Scan for the cell matching the given text and deliver its (x, y) coordinate at center. 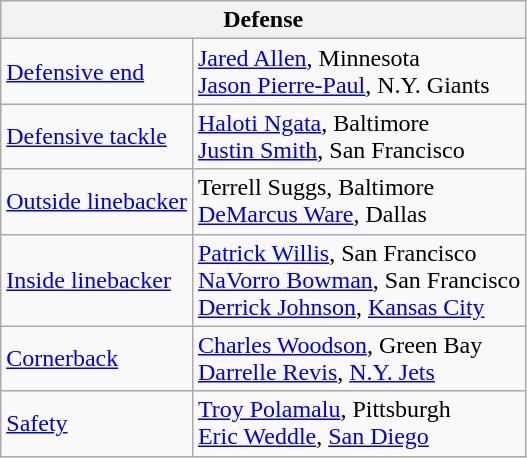
Safety (97, 424)
Patrick Willis, San FranciscoNaVorro Bowman, San FranciscoDerrick Johnson, Kansas City (358, 280)
Haloti Ngata, BaltimoreJustin Smith, San Francisco (358, 136)
Cornerback (97, 358)
Outside linebacker (97, 202)
Defensive tackle (97, 136)
Defense (264, 20)
Terrell Suggs, BaltimoreDeMarcus Ware, Dallas (358, 202)
Inside linebacker (97, 280)
Charles Woodson, Green BayDarrelle Revis, N.Y. Jets (358, 358)
Defensive end (97, 72)
Troy Polamalu, PittsburghEric Weddle, San Diego (358, 424)
Jared Allen, MinnesotaJason Pierre-Paul, N.Y. Giants (358, 72)
